Detect which cell encompasses the target text, then output its (x, y) center coordinate. 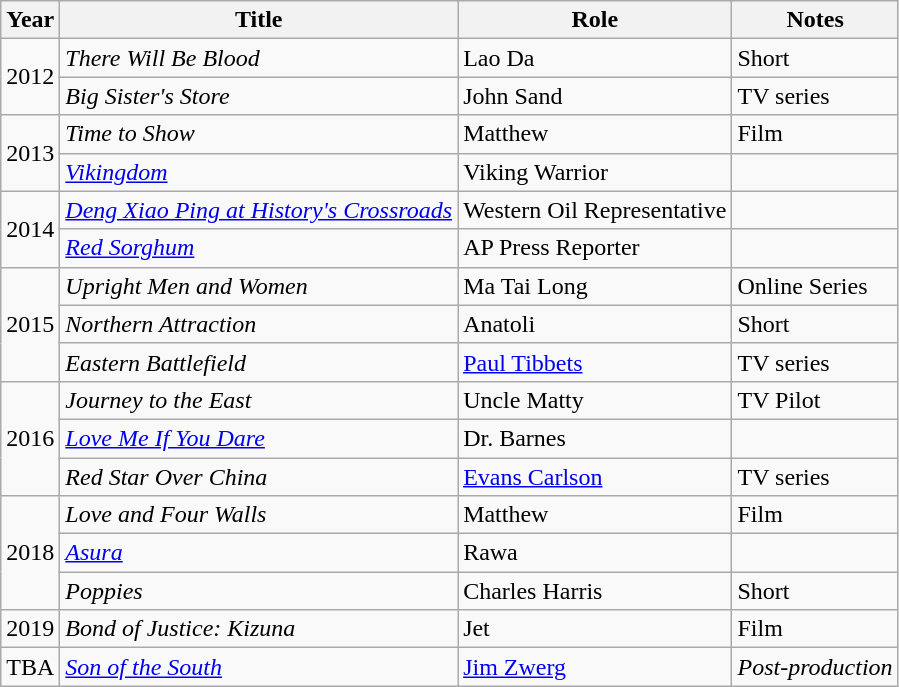
Role (595, 20)
Asura (259, 553)
2019 (30, 629)
2018 (30, 553)
Journey to the East (259, 400)
Poppies (259, 591)
Red Star Over China (259, 477)
2012 (30, 77)
Online Series (815, 286)
Western Oil Representative (595, 210)
Love Me If You Dare (259, 438)
Northern Attraction (259, 324)
Viking Warrior (595, 172)
Rawa (595, 553)
Evans Carlson (595, 477)
Jet (595, 629)
Charles Harris (595, 591)
John Sand (595, 96)
Paul Tibbets (595, 362)
Deng Xiao Ping at History's Crossroads (259, 210)
TV Pilot (815, 400)
Jim Zwerg (595, 667)
Year (30, 20)
Notes (815, 20)
Vikingdom (259, 172)
There Will Be Blood (259, 58)
Post-production (815, 667)
Uncle Matty (595, 400)
Ma Tai Long (595, 286)
2014 (30, 229)
Dr. Barnes (595, 438)
Eastern Battlefield (259, 362)
2013 (30, 153)
Time to Show (259, 134)
Title (259, 20)
2016 (30, 438)
Big Sister's Store (259, 96)
AP Press Reporter (595, 248)
Red Sorghum (259, 248)
2015 (30, 324)
Upright Men and Women (259, 286)
Son of the South (259, 667)
Bond of Justice: Kizuna (259, 629)
TBA (30, 667)
Lao Da (595, 58)
Anatoli (595, 324)
Love and Four Walls (259, 515)
